Return [X, Y] of the center of cell containing provided text 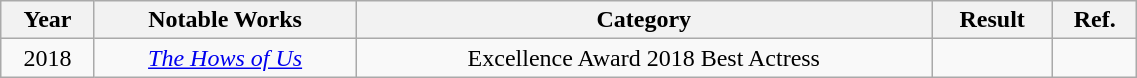
Ref. [1095, 20]
Year [48, 20]
Notable Works [225, 20]
Excellence Award 2018 Best Actress [644, 58]
Result [992, 20]
2018 [48, 58]
Category [644, 20]
The Hows of Us [225, 58]
